Pinpoint the cell where the given text exists, returning its (X, Y) midpoint coordinate. 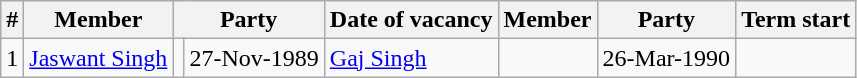
27-Nov-1989 (254, 58)
# (12, 20)
26-Mar-1990 (666, 58)
1 (12, 58)
Jaswant Singh (98, 58)
Gaj Singh (411, 58)
Term start (796, 20)
Date of vacancy (411, 20)
